Locate the cell with the specified text and output its (x, y) center coordinate. 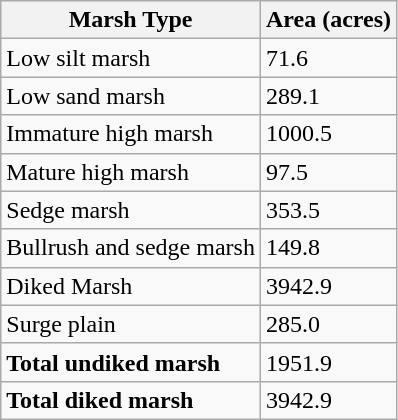
Low silt marsh (131, 58)
71.6 (328, 58)
353.5 (328, 210)
285.0 (328, 324)
1000.5 (328, 134)
97.5 (328, 172)
Bullrush and sedge marsh (131, 248)
Low sand marsh (131, 96)
289.1 (328, 96)
Marsh Type (131, 20)
Mature high marsh (131, 172)
Area (acres) (328, 20)
Sedge marsh (131, 210)
Diked Marsh (131, 286)
Surge plain (131, 324)
149.8 (328, 248)
Total undiked marsh (131, 362)
Immature high marsh (131, 134)
Total diked marsh (131, 400)
1951.9 (328, 362)
